Find where the given text appears and provide that cell's center as [X, Y] coordinate. 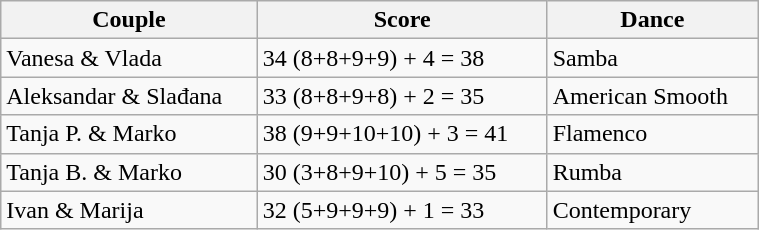
Aleksandar & Slađana [129, 96]
33 (8+8+9+8) + 2 = 35 [402, 96]
Vanesa & Vlada [129, 58]
Flamenco [652, 134]
Couple [129, 20]
Samba [652, 58]
Dance [652, 20]
Tanja B. & Marko [129, 172]
32 (5+9+9+9) + 1 = 33 [402, 210]
Score [402, 20]
Contemporary [652, 210]
American Smooth [652, 96]
38 (9+9+10+10) + 3 = 41 [402, 134]
Tanja P. & Marko [129, 134]
Ivan & Marija [129, 210]
30 (3+8+9+10) + 5 = 35 [402, 172]
34 (8+8+9+9) + 4 = 38 [402, 58]
Rumba [652, 172]
